Provide the [X, Y] coordinate of the cell's center where the given text is located.  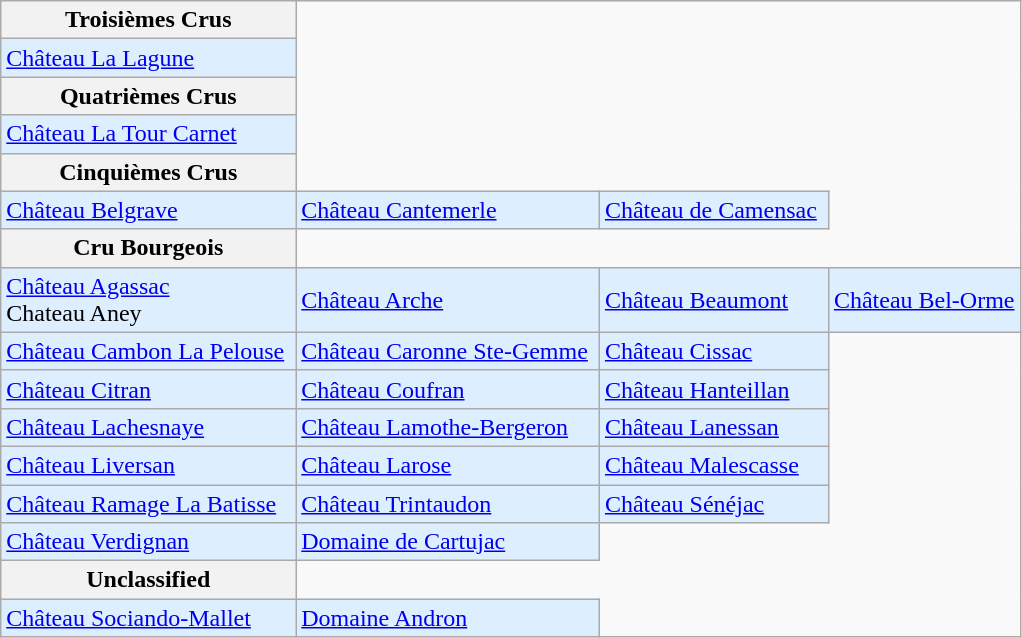
Château Bel-Orme [924, 300]
Château Sénéjac [714, 503]
Château Larose [448, 465]
Château Malescasse [714, 465]
Château Verdignan [148, 542]
Château Beaumont [714, 300]
Château La Lagune [148, 58]
Château Belgrave [148, 210]
Quatrièmes Crus [148, 96]
Château Liversan [148, 465]
Château Ramage La Batisse [148, 503]
Château Cantemerle [448, 210]
Château La Tour Carnet [148, 134]
Château Cissac [714, 351]
Domaine de Cartujac [448, 542]
Château AgassacChateau Aney [148, 300]
Château Citran [148, 389]
Château Lachesnaye [148, 427]
Château Lanessan [714, 427]
Château Coufran [448, 389]
Château Cambon La Pelouse [148, 351]
Château Arche [448, 300]
Domaine Andron [448, 618]
Château Sociando-Mallet [148, 618]
Château Hanteillan [714, 389]
Cinquièmes Crus [148, 172]
Unclassified [148, 580]
Cru Bourgeois [148, 248]
Château Caronne Ste-Gemme [448, 351]
Château de Camensac [714, 210]
Château Lamothe-Bergeron [448, 427]
Château Trintaudon [448, 503]
Troisièmes Crus [148, 20]
